Return the (x, y) coordinate for the center point of the cell that contains the specified text.  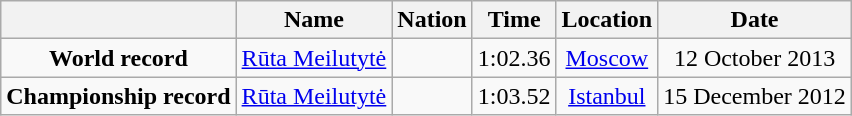
Istanbul (607, 96)
Championship record (118, 96)
Moscow (607, 58)
Date (755, 20)
Name (314, 20)
15 December 2012 (755, 96)
Time (514, 20)
1:03.52 (514, 96)
12 October 2013 (755, 58)
1:02.36 (514, 58)
Nation (432, 20)
World record (118, 58)
Location (607, 20)
